Identify which cell holds the provided text, then report its (X, Y) central coordinate. 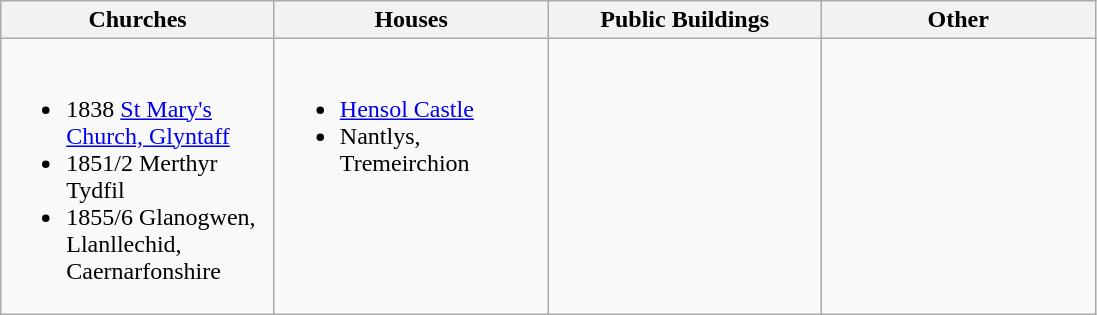
Public Buildings (685, 20)
Hensol CastleNantlys, Tremeirchion (411, 176)
1838 St Mary's Church, Glyntaff1851/2 Merthyr Tydfil1855/6 Glanogwen, Llanllechid, Caernarfonshire (138, 176)
Houses (411, 20)
Other (958, 20)
Churches (138, 20)
